Locate the cell with the specified text and output its (X, Y) center coordinate. 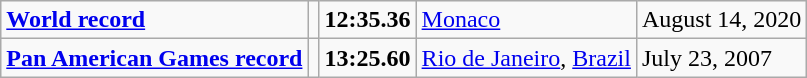
July 23, 2007 (721, 58)
12:35.36 (368, 20)
Monaco (526, 20)
Rio de Janeiro, Brazil (526, 58)
August 14, 2020 (721, 20)
13:25.60 (368, 58)
Pan American Games record (154, 58)
World record (154, 20)
